Detect which cell encompasses the target text, then output its [x, y] center coordinate. 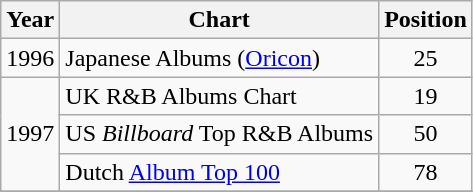
Year [30, 20]
US Billboard Top R&B Albums [220, 134]
Dutch Album Top 100 [220, 172]
25 [426, 58]
1996 [30, 58]
19 [426, 96]
Position [426, 20]
78 [426, 172]
1997 [30, 134]
50 [426, 134]
UK R&B Albums Chart [220, 96]
Chart [220, 20]
Japanese Albums (Oricon) [220, 58]
